For the text-containing cell, return its midpoint in [X, Y] coordinate format. 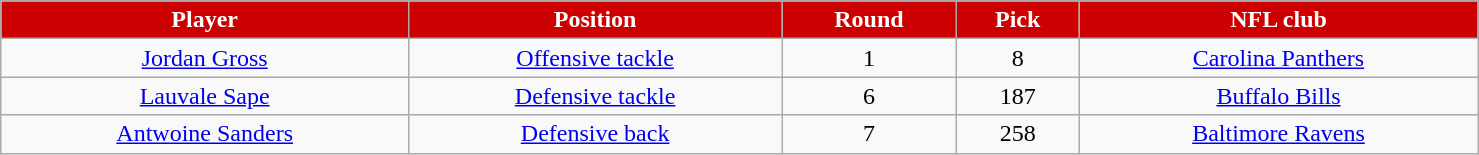
Round [870, 20]
Defensive tackle [596, 96]
Defensive back [596, 134]
Carolina Panthers [1278, 58]
258 [1018, 134]
NFL club [1278, 20]
Buffalo Bills [1278, 96]
Player [205, 20]
Pick [1018, 20]
Position [596, 20]
6 [870, 96]
Jordan Gross [205, 58]
8 [1018, 58]
7 [870, 134]
Baltimore Ravens [1278, 134]
Antwoine Sanders [205, 134]
Lauvale Sape [205, 96]
187 [1018, 96]
1 [870, 58]
Offensive tackle [596, 58]
